Extract the [x, y] coordinate from the center of the cell holding the provided text.  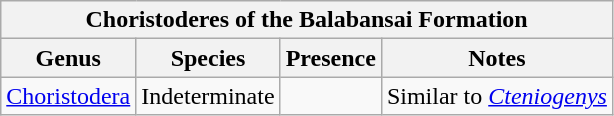
Presence [330, 58]
Choristoderes of the Balabansai Formation [307, 20]
Choristodera [68, 96]
Indeterminate [208, 96]
Species [208, 58]
Genus [68, 58]
Notes [496, 58]
Similar to Cteniogenys [496, 96]
